Return [X, Y] of the center of cell containing provided text 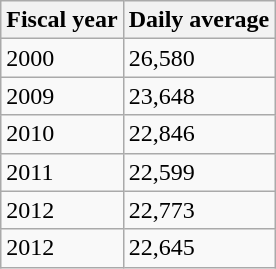
23,648 [199, 96]
26,580 [199, 58]
2009 [62, 96]
2000 [62, 58]
2010 [62, 134]
22,599 [199, 172]
2011 [62, 172]
Daily average [199, 20]
22,773 [199, 210]
Fiscal year [62, 20]
22,846 [199, 134]
22,645 [199, 248]
